Return (x, y) of the center of cell containing provided text 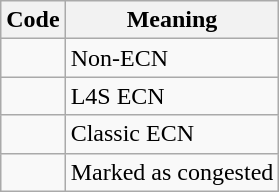
Code (33, 20)
Marked as congested (172, 172)
L4S ECN (172, 96)
Classic ECN (172, 134)
Meaning (172, 20)
Non-ECN (172, 58)
